Capture the cell that displays the provided text and extract its (x, y) central coordinate. 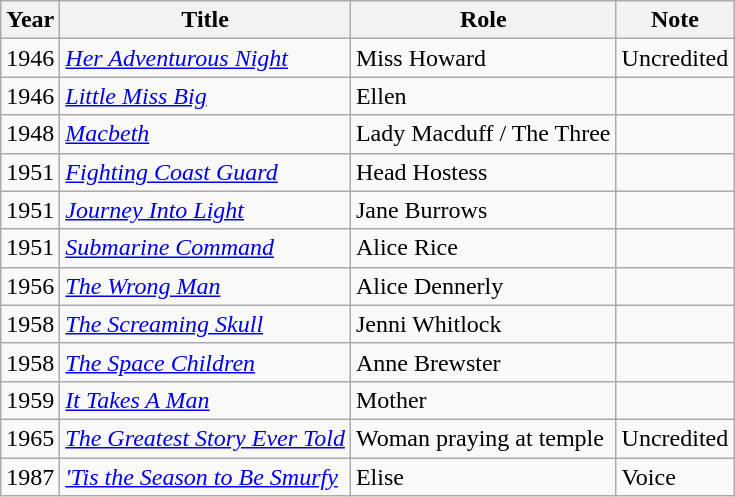
Head Hostess (483, 172)
Macbeth (206, 134)
Miss Howard (483, 58)
Anne Brewster (483, 362)
Year (30, 20)
Fighting Coast Guard (206, 172)
Jenni Whitlock (483, 324)
The Space Children (206, 362)
Ellen (483, 96)
Role (483, 20)
The Greatest Story Ever Told (206, 438)
It Takes A Man (206, 400)
The Wrong Man (206, 286)
1965 (30, 438)
Woman praying at temple (483, 438)
Alice Rice (483, 248)
Lady Macduff / The Three (483, 134)
Note (675, 20)
Voice (675, 477)
Submarine Command (206, 248)
1959 (30, 400)
Mother (483, 400)
The Screaming Skull (206, 324)
Alice Dennerly (483, 286)
Little Miss Big (206, 96)
Title (206, 20)
Journey Into Light (206, 210)
1956 (30, 286)
'Tis the Season to Be Smurfy (206, 477)
1987 (30, 477)
Jane Burrows (483, 210)
Her Adventurous Night (206, 58)
1948 (30, 134)
Elise (483, 477)
